Provide the [X, Y] coordinate of the cell's center where the given text is located.  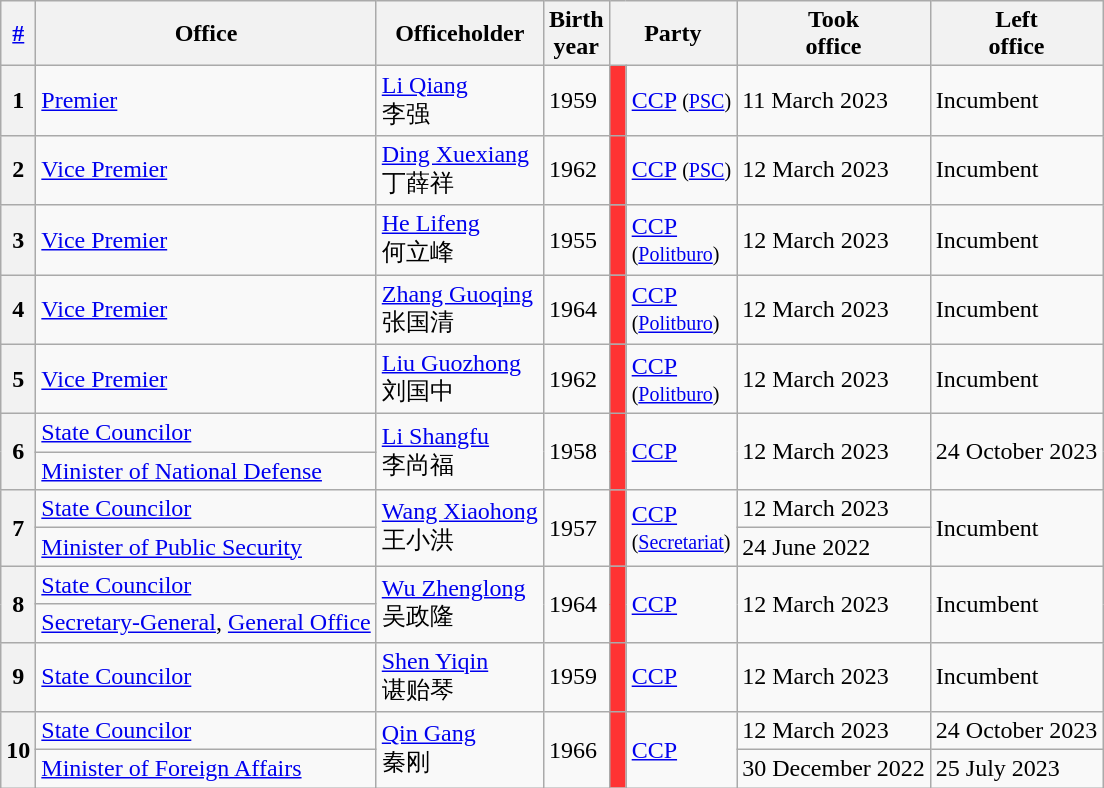
30 December 2022 [834, 769]
25 July 2023 [1016, 769]
8 [18, 604]
Shen Yiqin谌贻琴 [460, 677]
# [18, 34]
3 [18, 240]
9 [18, 677]
Qin Gang秦刚 [460, 750]
Ding Xuexiang丁薛祥 [460, 170]
5 [18, 379]
1955 [576, 240]
1957 [576, 528]
Zhang Guoqing张国清 [460, 309]
Birthyear [576, 34]
CCP(Secretariat) [681, 528]
2 [18, 170]
Leftoffice [1016, 34]
4 [18, 309]
Wang Xiaohong王小洪 [460, 528]
Minister of Public Security [206, 547]
He Lifeng何立峰 [460, 240]
24 June 2022 [834, 547]
1 [18, 101]
1958 [576, 452]
7 [18, 528]
Liu Guozhong刘国中 [460, 379]
Tookoffice [834, 34]
10 [18, 750]
1966 [576, 750]
Minister of National Defense [206, 471]
Li Qiang李强 [460, 101]
Li Shangfu李尚福 [460, 452]
Minister of Foreign Affairs [206, 769]
Party [673, 34]
Officeholder [460, 34]
Secretary-General, General Office [206, 623]
Wu Zhenglong吴政隆 [460, 604]
Premier [206, 101]
6 [18, 452]
Office [206, 34]
11 March 2023 [834, 101]
